Extract the (x, y) coordinate from the center of the cell holding the provided text.  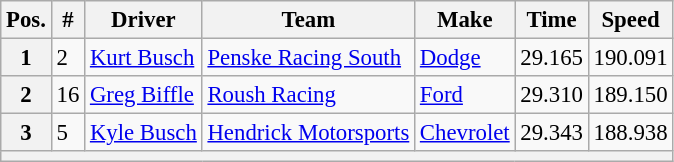
Greg Biffle (144, 95)
5 (68, 133)
# (68, 20)
Time (552, 20)
Kurt Busch (144, 58)
Kyle Busch (144, 133)
29.165 (552, 58)
Dodge (465, 58)
Make (465, 20)
Team (308, 20)
Pos. (26, 20)
Roush Racing (308, 95)
16 (68, 95)
Chevrolet (465, 133)
190.091 (630, 58)
Penske Racing South (308, 58)
Hendrick Motorsports (308, 133)
29.310 (552, 95)
3 (26, 133)
Driver (144, 20)
1 (26, 58)
189.150 (630, 95)
188.938 (630, 133)
Ford (465, 95)
Speed (630, 20)
29.343 (552, 133)
